Detect which cell encompasses the target text, then output its [X, Y] center coordinate. 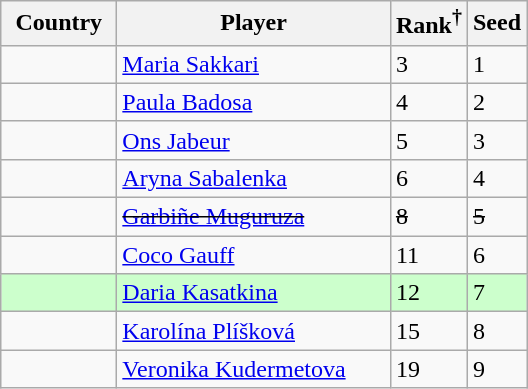
Country [59, 24]
Karolína Plíšková [254, 331]
1 [496, 64]
12 [428, 293]
Maria Sakkari [254, 64]
Ons Jabeur [254, 140]
9 [496, 369]
Veronika Kudermetova [254, 369]
Daria Kasatkina [254, 293]
Rank† [428, 24]
Aryna Sabalenka [254, 178]
2 [496, 102]
Paula Badosa [254, 102]
15 [428, 331]
11 [428, 255]
19 [428, 369]
Coco Gauff [254, 255]
Seed [496, 24]
Player [254, 24]
Garbiñe Muguruza [254, 217]
7 [496, 293]
